Provide the (X, Y) coordinate of the cell's center where the given text is located.  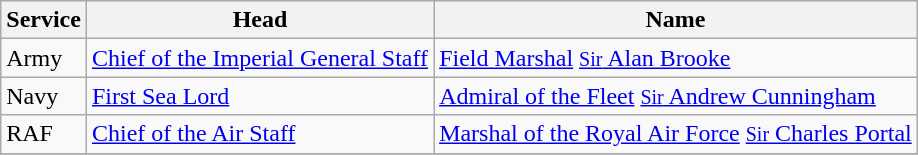
Field Marshal Sir Alan Brooke (676, 58)
Navy (44, 96)
Admiral of the Fleet Sir Andrew Cunningham (676, 96)
RAF (44, 134)
Service (44, 20)
Chief of the Imperial General Staff (260, 58)
Name (676, 20)
Army (44, 58)
First Sea Lord (260, 96)
Marshal of the Royal Air Force Sir Charles Portal (676, 134)
Chief of the Air Staff (260, 134)
Head (260, 20)
